Scan for the cell matching the given text and deliver its (x, y) coordinate at center. 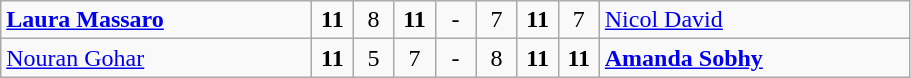
Laura Massaro (156, 20)
5 (374, 58)
Nicol David (754, 20)
Nouran Gohar (156, 58)
Amanda Sobhy (754, 58)
